Return (x, y) of the center of cell containing provided text 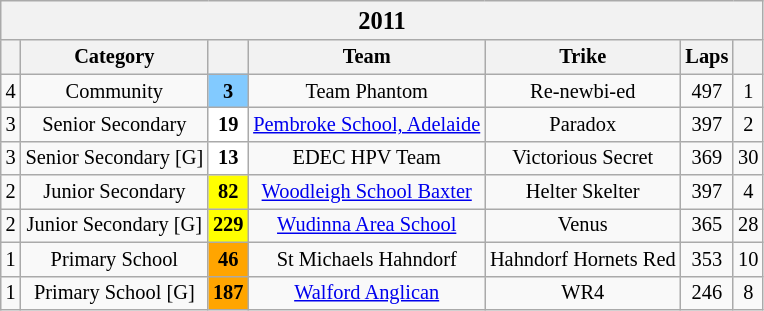
Victorious Secret (582, 158)
Category (114, 57)
Pembroke School, Adelaide (366, 124)
Junior Secondary [G] (114, 225)
497 (706, 91)
WR4 (582, 293)
365 (706, 225)
Venus (582, 225)
46 (228, 259)
Primary School [G] (114, 293)
13 (228, 158)
10 (748, 259)
Junior Secondary (114, 192)
30 (748, 158)
229 (228, 225)
Wudinna Area School (366, 225)
Senior Secondary [G] (114, 158)
28 (748, 225)
Primary School (114, 259)
Community (114, 91)
Walford Anglican (366, 293)
19 (228, 124)
2011 (382, 20)
Team Phantom (366, 91)
Re-newbi-ed (582, 91)
Hahndorf Hornets Red (582, 259)
EDEC HPV Team (366, 158)
Paradox (582, 124)
Helter Skelter (582, 192)
187 (228, 293)
Trike (582, 57)
Woodleigh School Baxter (366, 192)
Senior Secondary (114, 124)
Laps (706, 57)
353 (706, 259)
246 (706, 293)
St Michaels Hahndorf (366, 259)
8 (748, 293)
82 (228, 192)
369 (706, 158)
Team (366, 57)
